Find where the given text appears and provide that cell's center as [X, Y] coordinate. 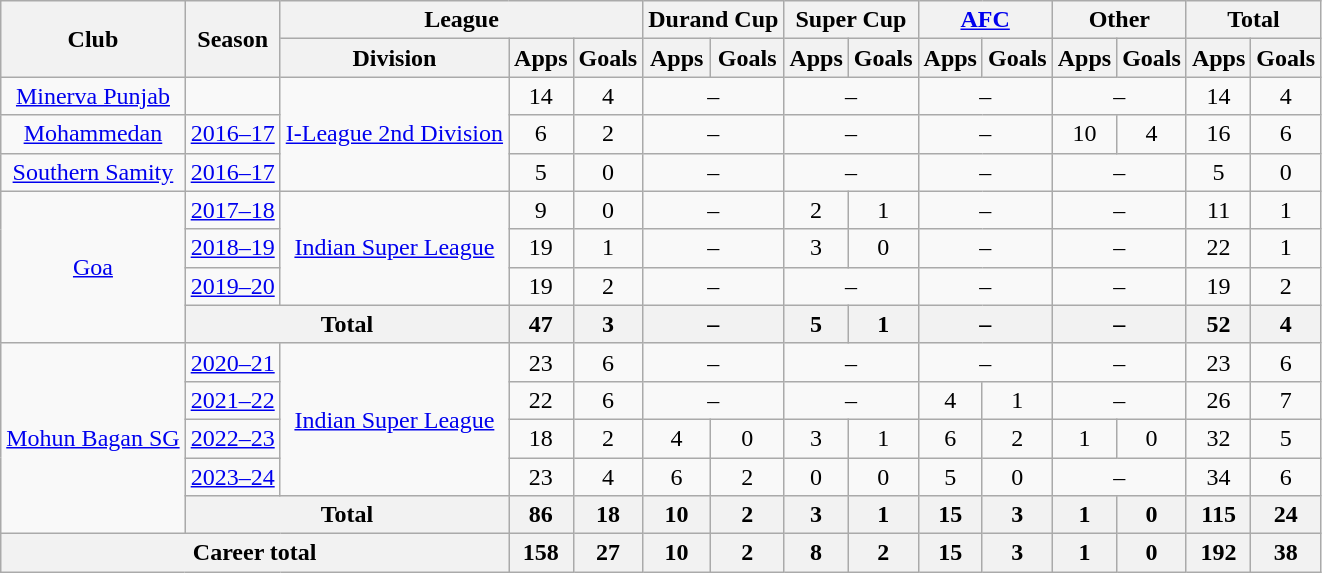
Southern Samity [93, 172]
26 [1218, 400]
11 [1218, 210]
27 [608, 553]
2017–18 [232, 210]
32 [1218, 438]
Durand Cup [714, 20]
2022–23 [232, 438]
I-League 2nd Division [394, 134]
8 [816, 553]
2021–22 [232, 400]
Other [1119, 20]
Super Cup [851, 20]
Season [232, 39]
2018–19 [232, 248]
24 [1286, 515]
52 [1218, 324]
Division [394, 58]
League [462, 20]
2020–21 [232, 362]
115 [1218, 515]
Minerva Punjab [93, 96]
9 [541, 210]
192 [1218, 553]
158 [541, 553]
Career total [255, 553]
Club [93, 39]
86 [541, 515]
AFC [985, 20]
Goa [93, 267]
34 [1218, 477]
47 [541, 324]
16 [1218, 134]
Mohun Bagan SG [93, 438]
7 [1286, 400]
38 [1286, 553]
2019–20 [232, 286]
2023–24 [232, 477]
Mohammedan [93, 134]
